Capture the cell that displays the provided text and extract its [x, y] central coordinate. 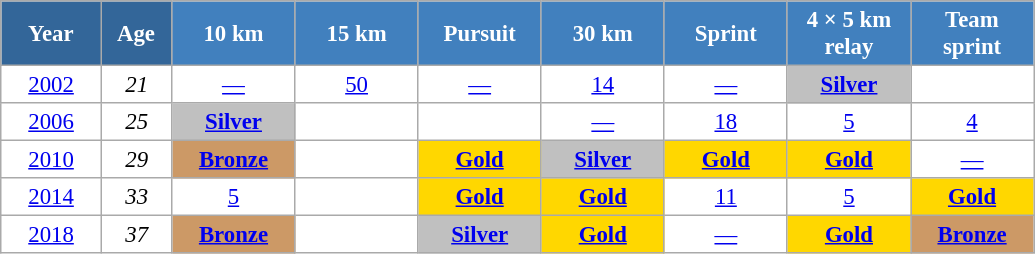
30 km [602, 34]
4 × 5 km relay [848, 34]
Age [136, 34]
2014 [52, 197]
14 [602, 85]
4 [972, 122]
11 [726, 197]
Year [52, 34]
Pursuit [480, 34]
37 [136, 235]
50 [356, 85]
2018 [52, 235]
33 [136, 197]
25 [136, 122]
2006 [52, 122]
29 [136, 160]
2010 [52, 160]
10 km [234, 34]
15 km [356, 34]
2002 [52, 85]
Sprint [726, 34]
Team sprint [972, 34]
21 [136, 85]
18 [726, 122]
